Scan for the cell matching the given text and deliver its (x, y) coordinate at center. 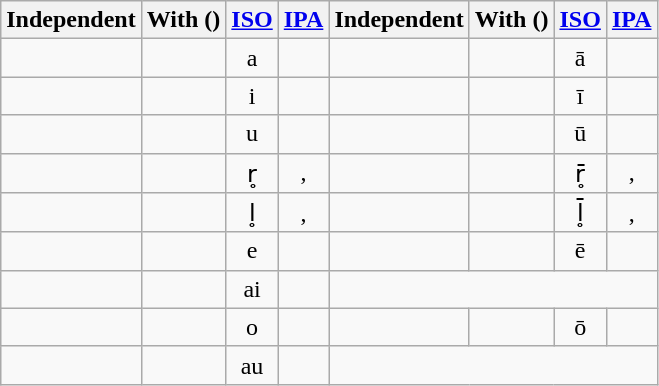
a (252, 58)
i (252, 96)
ī (580, 96)
l̥ (252, 213)
r̥̄ (580, 173)
o (252, 327)
au (252, 365)
l̥̄ (580, 213)
e (252, 251)
ai (252, 289)
ē (580, 251)
ō (580, 327)
r̥ (252, 173)
ā (580, 58)
ū (580, 134)
u (252, 134)
